Locate the cell with the specified text and output its (x, y) center coordinate. 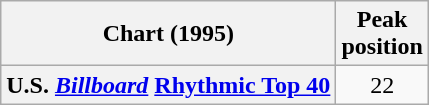
22 (382, 85)
U.S. Billboard Rhythmic Top 40 (168, 85)
Chart (1995) (168, 34)
Peakposition (382, 34)
